Return [X, Y] of the center of cell containing provided text 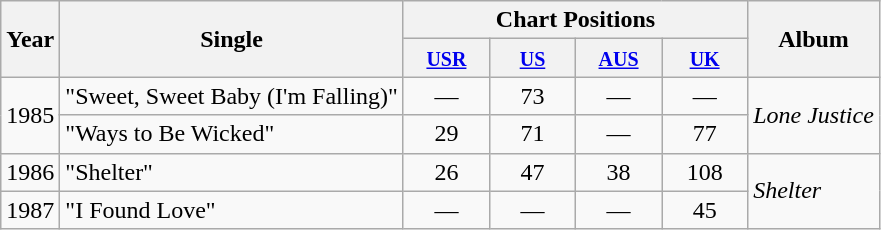
AUS [619, 58]
108 [705, 172]
26 [446, 172]
71 [532, 134]
USR [446, 58]
1985 [30, 115]
Album [814, 39]
UK [705, 58]
Lone Justice [814, 115]
1986 [30, 172]
1987 [30, 210]
47 [532, 172]
"Ways to Be Wicked" [232, 134]
Year [30, 39]
77 [705, 134]
29 [446, 134]
38 [619, 172]
"I Found Love" [232, 210]
US [532, 58]
Chart Positions [575, 20]
Shelter [814, 191]
73 [532, 96]
"Shelter" [232, 172]
Single [232, 39]
"Sweet, Sweet Baby (I'm Falling)" [232, 96]
45 [705, 210]
